Extract the [x, y] coordinate from the center of the cell holding the provided text.  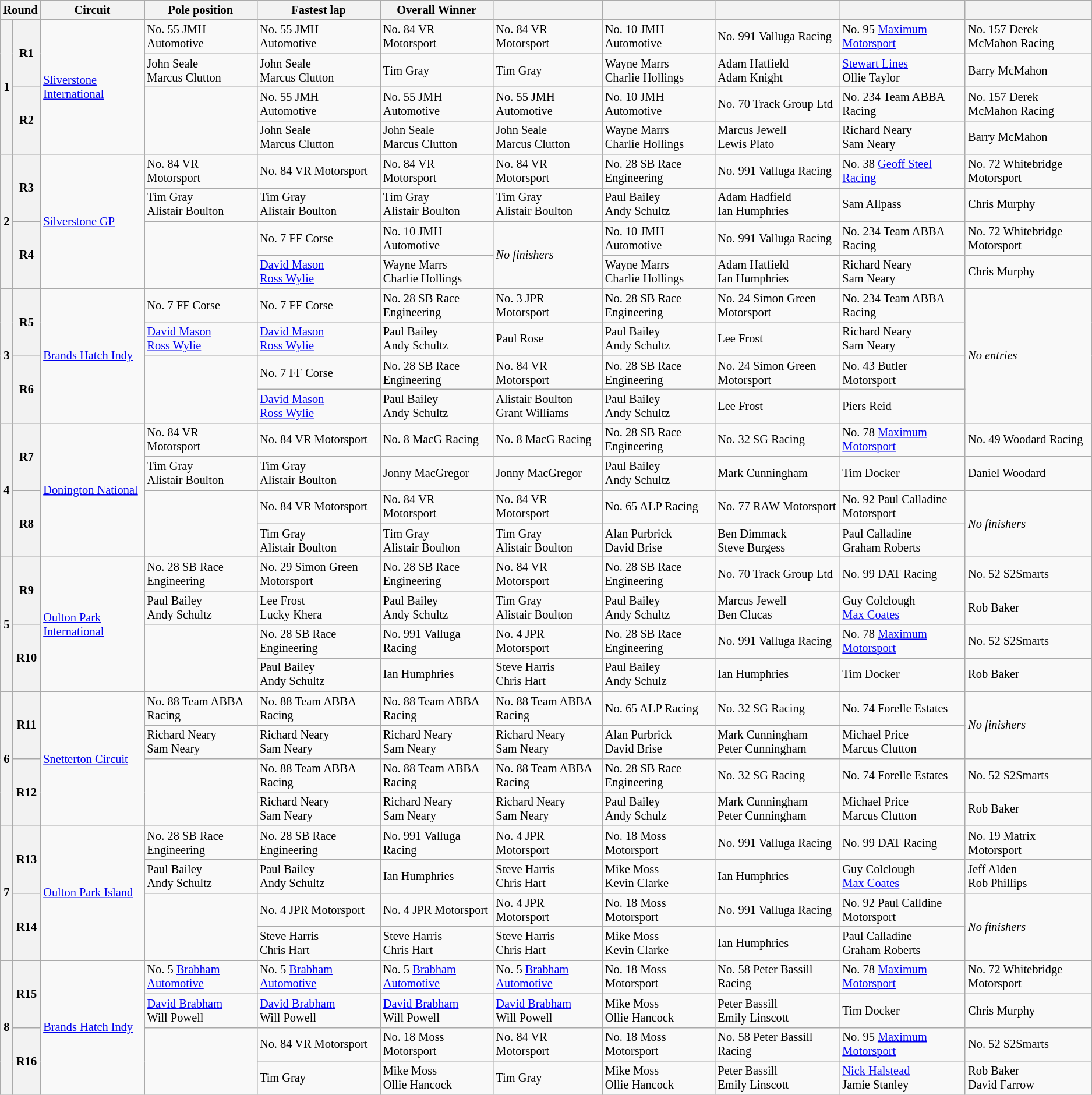
R12 [27, 792]
No. 49 Woodard Racing [1029, 440]
Alistair Boulton Grant Williams [547, 406]
R15 [27, 994]
Pole position [201, 10]
Sliverstone International [92, 87]
R14 [27, 926]
R9 [27, 591]
R1 [27, 54]
No. 92 Paul Calldine Motorsport [903, 910]
Adam Hatfield Adam Knight [778, 70]
Round [21, 10]
2 [7, 221]
No. 29 Simon Green Motorsport [319, 574]
R3 [27, 188]
8 [7, 1027]
Mark Cunningham [778, 474]
No. 38 Geoff Steel Racing [903, 171]
6 [7, 758]
5 [7, 624]
Donington National [92, 490]
R6 [27, 389]
Nick Halstead Jamie Stanley [903, 1078]
No. 3 JPR Motorsport [547, 305]
Adam Hadfield Ian Humphries [778, 204]
Rob Baker David Farrow [1029, 1078]
3 [7, 355]
No. 43 Butler Motorsport [903, 373]
No. 77 RAW Motorsport [778, 507]
Oulton Park Island [92, 893]
R10 [27, 658]
Adam Hatfield Ian Humphries [778, 272]
R5 [27, 322]
Oulton Park International [92, 624]
R11 [27, 725]
R7 [27, 457]
Lee Frost Lucky Khera [319, 607]
R8 [27, 523]
R13 [27, 860]
Circuit [92, 10]
Sam Allpass [903, 204]
Marcus Jewell Lewis Plato [778, 137]
Silverstone GP [92, 221]
Paul Rose [547, 339]
R16 [27, 1061]
1 [7, 87]
Jeff Alden Rob Phillips [1029, 876]
Daniel Woodard [1029, 474]
R2 [27, 120]
Overall Winner [437, 10]
No. 92 Paul Calladine Motorsport [903, 507]
No. 19 Matrix Motorsport [1029, 843]
Snetterton Circuit [92, 758]
Marcus Jewell Ben Clucas [778, 607]
7 [7, 893]
Piers Reid [903, 406]
No entries [1029, 355]
Stewart Lines Ollie Taylor [903, 70]
4 [7, 490]
Fastest lap [319, 10]
Ben Dimmack Steve Burgess [778, 541]
R4 [27, 255]
